Find where the given text appears and provide that cell's center as [X, Y] coordinate. 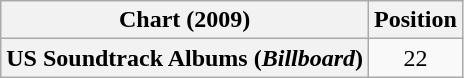
22 [416, 58]
Chart (2009) [185, 20]
Position [416, 20]
US Soundtrack Albums (Billboard) [185, 58]
